Pinpoint the cell where the given text exists, returning its [x, y] midpoint coordinate. 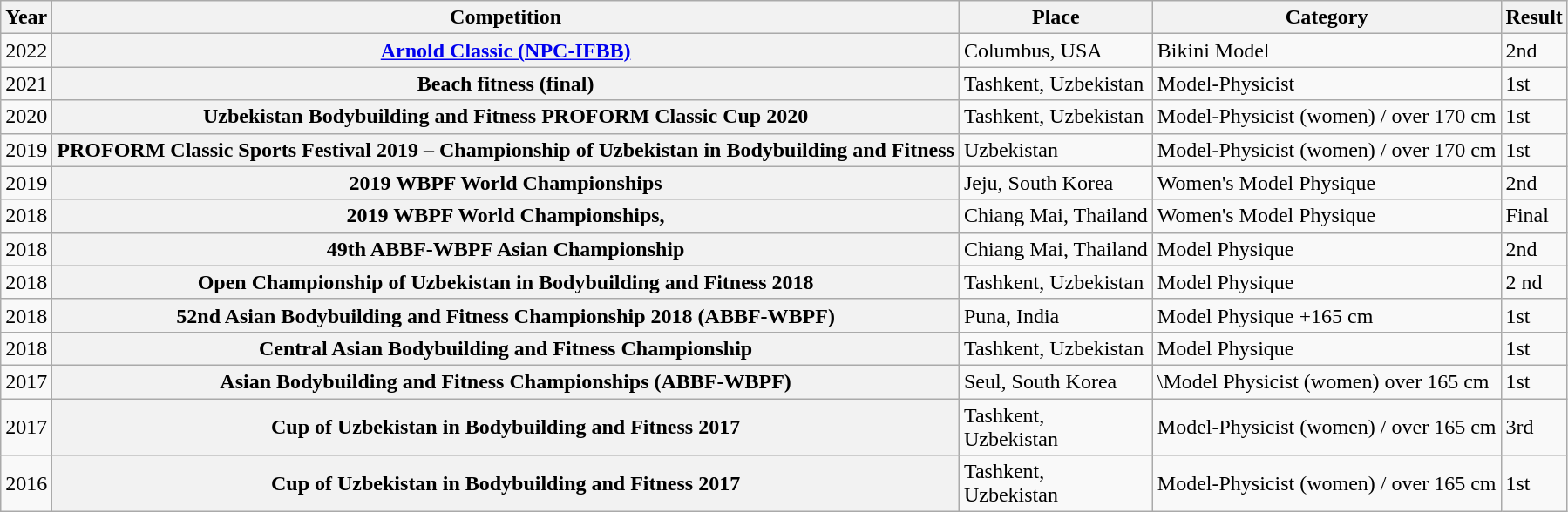
2016 [26, 484]
Central Asian Bodybuilding and Fitness Championship [506, 348]
2 nd [1534, 282]
Columbus, USA [1056, 51]
Final [1534, 216]
52nd Asian Bodybuilding and Fitness Championship 2018 (ABBF-WBPF) [506, 315]
2021 [26, 84]
Result [1534, 17]
Beach fitness (final) [506, 84]
Open Championship of Uzbekistan in Bodybuilding and Fitness 2018 [506, 282]
Bikini Model [1327, 51]
2022 [26, 51]
Place [1056, 17]
3rd [1534, 427]
49th ABBF-WBPF Asian Championship [506, 249]
Seul, South Korea [1056, 381]
Arnold Classic (NPC-IFBB) [506, 51]
Uzbekistan Bodybuilding and Fitness PROFORM Classic Cup 2020 [506, 117]
2019 WBPF World Championships [506, 183]
2020 [26, 117]
Uzbekistan [1056, 150]
2019 WBPF World Championships, [506, 216]
Year [26, 17]
Competition [506, 17]
\Model Physicist (women) over 165 cm [1327, 381]
Puna, India [1056, 315]
PROFORM Classic Sports Festival 2019 – Championship of Uzbekistan in Bodybuilding and Fitness [506, 150]
Asian Bodybuilding and Fitness Championships (ABBF-WBPF) [506, 381]
Model-Physicist [1327, 84]
Model Physique +165 cm [1327, 315]
Jeju, South Korea [1056, 183]
Category [1327, 17]
